Search for the cell housing the specified text and yield its [X, Y] center coordinate. 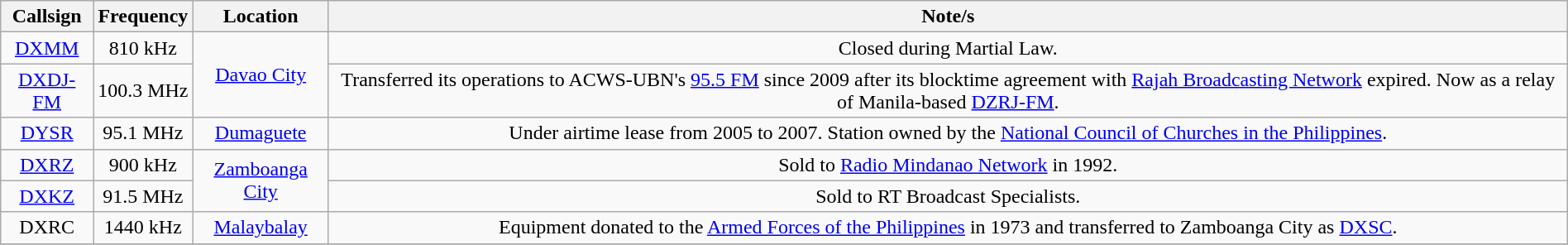
Closed during Martial Law. [948, 48]
Callsign [47, 17]
900 kHz [143, 165]
810 kHz [143, 48]
Equipment donated to the Armed Forces of the Philippines in 1973 and transferred to Zamboanga City as DXSC. [948, 228]
DXRZ [47, 165]
Sold to Radio Mindanao Network in 1992. [948, 165]
Sold to RT Broadcast Specialists. [948, 196]
DYSR [47, 133]
Malaybalay [261, 228]
Zamboanga City [261, 180]
DXDJ-FM [47, 91]
Frequency [143, 17]
Note/s [948, 17]
DXRC [47, 228]
DXKZ [47, 196]
95.1 MHz [143, 133]
Dumaguete [261, 133]
Davao City [261, 74]
Location [261, 17]
100.3 MHz [143, 91]
91.5 MHz [143, 196]
Under airtime lease from 2005 to 2007. Station owned by the National Council of Churches in the Philippines. [948, 133]
DXMM [47, 48]
1440 kHz [143, 228]
